Extract the (X, Y) coordinate from the center of the cell holding the provided text.  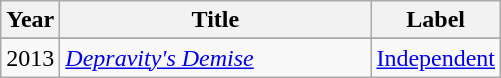
Label (436, 20)
Title (216, 20)
2013 (30, 58)
Depravity's Demise (216, 58)
Independent (436, 58)
Year (30, 20)
